Scan for the cell matching the given text and deliver its [X, Y] coordinate at center. 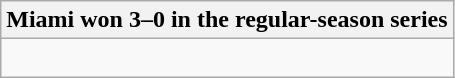
Miami won 3–0 in the regular-season series [227, 20]
